From the cell containing the given text, extract its center point as [X, Y] coordinate. 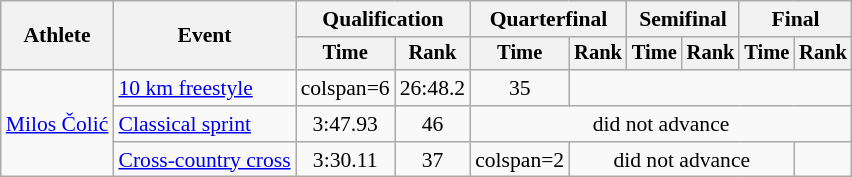
Milos Čolić [58, 124]
10 km freestyle [204, 88]
Final [795, 19]
Athlete [58, 36]
Semifinal [683, 19]
35 [520, 88]
26:48.2 [432, 88]
Classical sprint [204, 124]
colspan=6 [346, 88]
Event [204, 36]
46 [432, 124]
Qualification [384, 19]
3:47.93 [346, 124]
Quarterfinal [548, 19]
did not advance [661, 124]
